Detect which cell encompasses the target text, then output its (x, y) center coordinate. 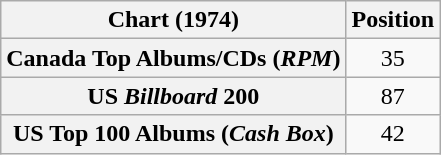
Position (393, 20)
35 (393, 58)
Chart (1974) (174, 20)
US Top 100 Albums (Cash Box) (174, 134)
US Billboard 200 (174, 96)
42 (393, 134)
87 (393, 96)
Canada Top Albums/CDs (RPM) (174, 58)
